Output the [x, y] coordinate of the center of the cell containing the given text.  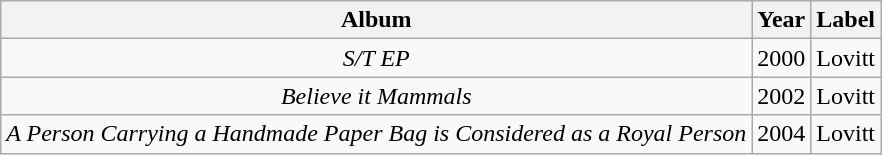
Year [782, 20]
2004 [782, 134]
Album [376, 20]
Label [846, 20]
Believe it Mammals [376, 96]
S/T EP [376, 58]
2000 [782, 58]
A Person Carrying a Handmade Paper Bag is Considered as a Royal Person [376, 134]
2002 [782, 96]
